Locate the cell with the specified text and output its (X, Y) center coordinate. 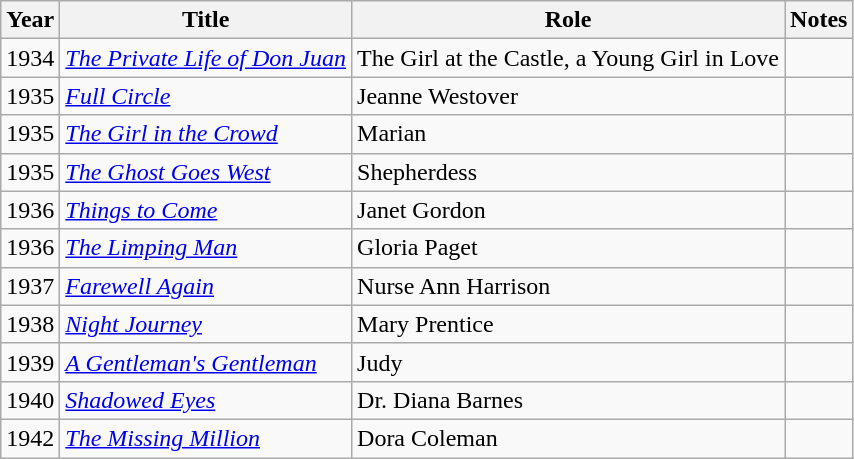
Marian (568, 134)
1934 (30, 58)
Mary Prentice (568, 324)
Full Circle (206, 96)
Things to Come (206, 210)
1940 (30, 400)
1937 (30, 286)
The Private Life of Don Juan (206, 58)
Shepherdess (568, 172)
Gloria Paget (568, 248)
Janet Gordon (568, 210)
Role (568, 20)
The Girl in the Crowd (206, 134)
1938 (30, 324)
The Girl at the Castle, a Young Girl in Love (568, 58)
Dora Coleman (568, 438)
Jeanne Westover (568, 96)
The Limping Man (206, 248)
Notes (819, 20)
Judy (568, 362)
Night Journey (206, 324)
Title (206, 20)
Shadowed Eyes (206, 400)
Year (30, 20)
A Gentleman's Gentleman (206, 362)
The Missing Million (206, 438)
1939 (30, 362)
1942 (30, 438)
The Ghost Goes West (206, 172)
Dr. Diana Barnes (568, 400)
Farewell Again (206, 286)
Nurse Ann Harrison (568, 286)
